Capture the cell that displays the provided text and extract its (X, Y) central coordinate. 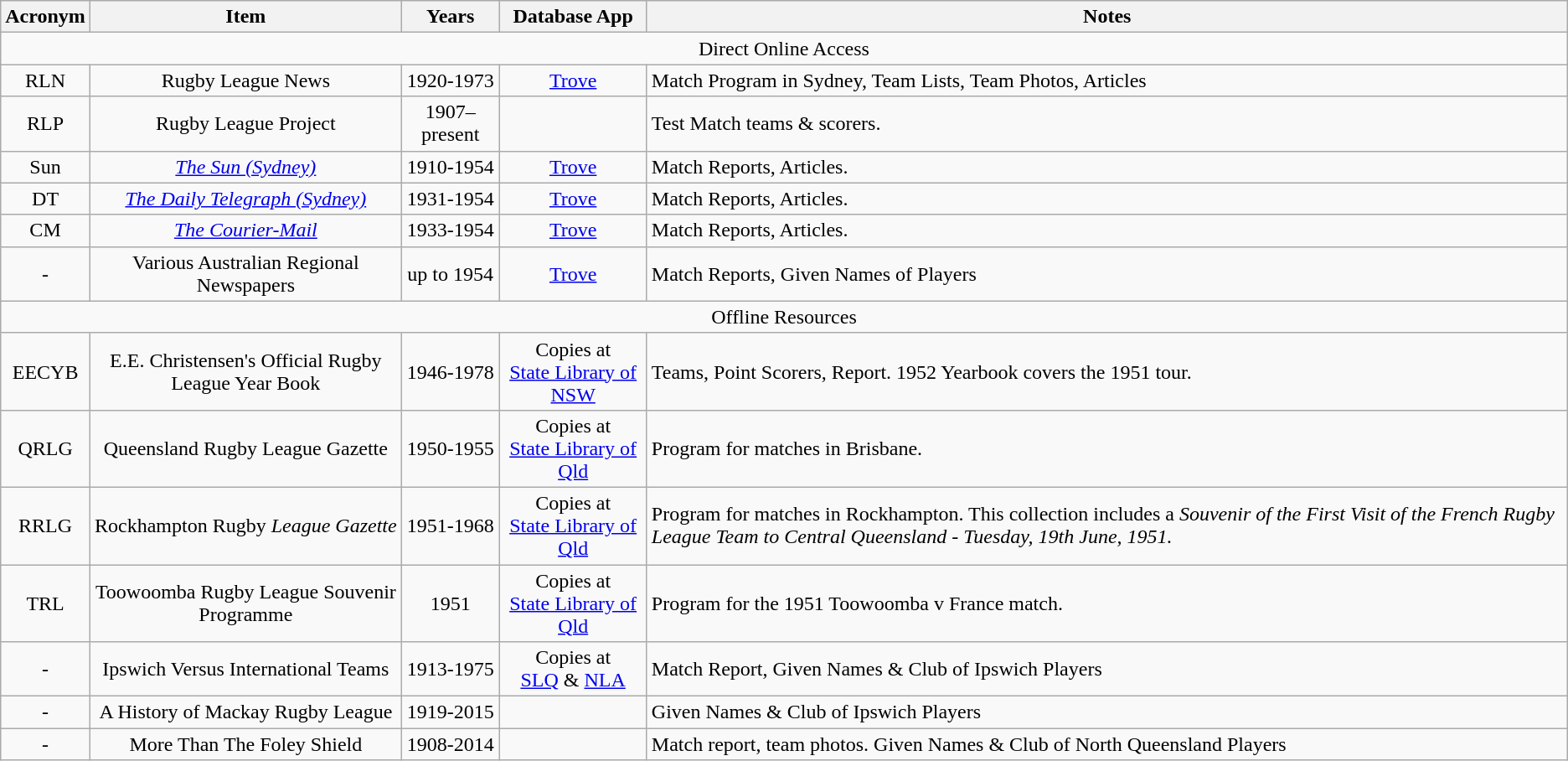
Offline Resources (784, 317)
Toowoomba Rugby League Souvenir Programme (245, 603)
Test Match teams & scorers. (1107, 124)
Rockhampton Rugby League Gazette (245, 525)
Copies at State Library of NSW (573, 371)
The Daily Telegraph (Sydney) (245, 199)
Given Names & Club of Ipswich Players (1107, 712)
Notes (1107, 17)
1950-1955 (451, 448)
1913-1975 (451, 669)
TRL (45, 603)
1919-2015 (451, 712)
Years (451, 17)
Program for matches in Brisbane. (1107, 448)
Teams, Point Scorers, Report. 1952 Yearbook covers the 1951 tour. (1107, 371)
Program for the 1951 Toowoomba v France match. (1107, 603)
Sun (45, 167)
1951 (451, 603)
EECYB (45, 371)
Database App (573, 17)
Match report, team photos. Given Names & Club of North Queensland Players (1107, 744)
DT (45, 199)
1910-1954 (451, 167)
More Than The Foley Shield (245, 744)
QRLG (45, 448)
Ipswich Versus International Teams (245, 669)
CM (45, 230)
Match Reports, Given Names of Players (1107, 273)
1908-2014 (451, 744)
Match Program in Sydney, Team Lists, Team Photos, Articles (1107, 80)
The Courier-Mail (245, 230)
A History of Mackay Rugby League (245, 712)
1907–present (451, 124)
up to 1954 (451, 273)
Acronym (45, 17)
1931-1954 (451, 199)
Copies at SLQ & NLA (573, 669)
Item (245, 17)
RRLG (45, 525)
1920-1973 (451, 80)
1951-1968 (451, 525)
The Sun (Sydney) (245, 167)
RLP (45, 124)
Rugby League Project (245, 124)
Queensland Rugby League Gazette (245, 448)
1946-1978 (451, 371)
E.E. Christensen's Official Rugby League Year Book (245, 371)
Match Report, Given Names & Club of Ipswich Players (1107, 669)
Rugby League News (245, 80)
1933-1954 (451, 230)
Various Australian Regional Newspapers (245, 273)
Direct Online Access (784, 49)
RLN (45, 80)
